Capture the cell that displays the provided text and extract its [X, Y] central coordinate. 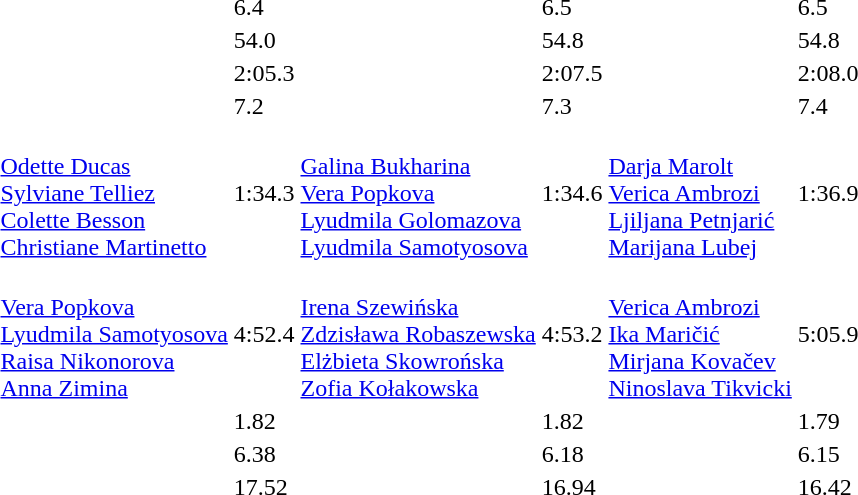
2:07.5 [572, 73]
54.0 [264, 40]
Darja MaroltVerica AmbroziLjiljana PetnjarićMarijana Lubej [700, 193]
Irena SzewińskaZdzisława RobaszewskaElżbieta SkowrońskaZofia Kołakowska [418, 334]
7.3 [572, 106]
7.2 [264, 106]
1:34.3 [264, 193]
Verica AmbroziIka MaričićMirjana KovačevNinoslava Tikvicki [700, 334]
Galina BukharinaVera PopkovaLyudmila GolomazovaLyudmila Samotyosova [418, 193]
4:52.4 [264, 334]
54.8 [572, 40]
1:34.6 [572, 193]
6.38 [264, 454]
4:53.2 [572, 334]
6.18 [572, 454]
2:05.3 [264, 73]
